For the text-containing cell, return its midpoint in [x, y] coordinate format. 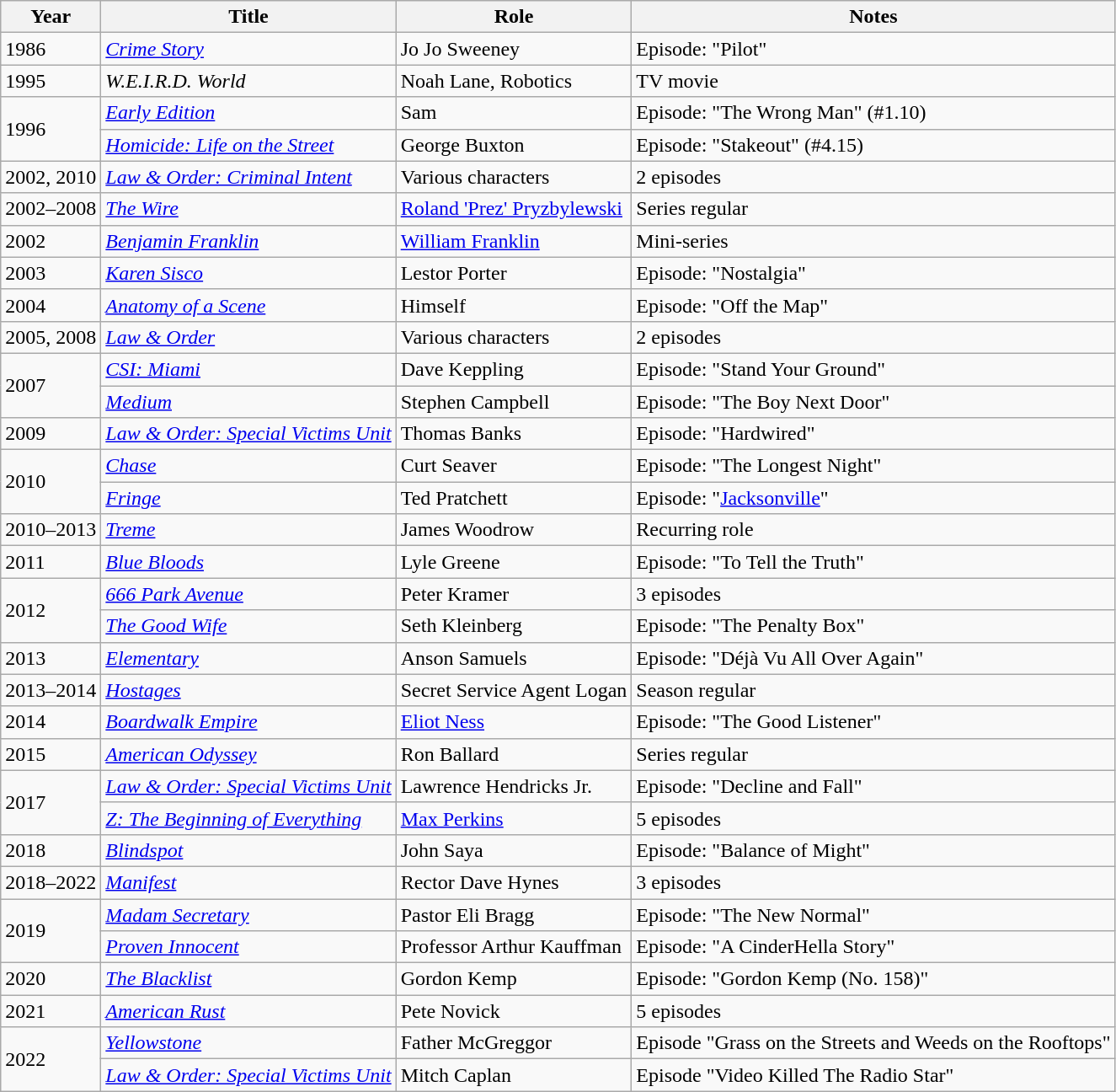
2021 [51, 1011]
Seth Kleinberg [514, 626]
1995 [51, 81]
2015 [51, 754]
2013 [51, 658]
2019 [51, 930]
Boardwalk Empire [248, 722]
Role [514, 17]
1996 [51, 129]
2002, 2010 [51, 177]
Episode: "Pilot" [873, 49]
Mini-series [873, 241]
2017 [51, 802]
John Saya [514, 850]
2022 [51, 1059]
Anson Samuels [514, 658]
Thomas Banks [514, 434]
2011 [51, 562]
Episode: "Off the Map" [873, 305]
Yellowstone [248, 1043]
Anatomy of a Scene [248, 305]
TV movie [873, 81]
Episode: "A CinderHella Story" [873, 947]
American Odyssey [248, 754]
2018 [51, 850]
Episode "Grass on the Streets and Weeds on the Rooftops" [873, 1043]
Episode: "The Boy Next Door" [873, 402]
2005, 2008 [51, 337]
W.E.I.R.D. World [248, 81]
The Blacklist [248, 979]
Year [51, 17]
Ted Pratchett [514, 498]
1986 [51, 49]
Episode: "Jacksonville" [873, 498]
Title [248, 17]
2002–2008 [51, 209]
William Franklin [514, 241]
2012 [51, 610]
666 Park Avenue [248, 594]
Blue Bloods [248, 562]
Season regular [873, 690]
Jo Jo Sweeney [514, 49]
Benjamin Franklin [248, 241]
Peter Kramer [514, 594]
2007 [51, 385]
Karen Sisco [248, 273]
Episode "Video Killed The Radio Star" [873, 1075]
Secret Service Agent Logan [514, 690]
Recurring role [873, 530]
Gordon Kemp [514, 979]
Roland 'Prez' Pryzbylewski [514, 209]
Pastor Eli Bragg [514, 914]
Episode: "The Wrong Man" (#1.10) [873, 113]
2020 [51, 979]
Episode: "Stakeout" (#4.15) [873, 145]
2002 [51, 241]
Law & Order [248, 337]
Elementary [248, 658]
American Rust [248, 1011]
Crime Story [248, 49]
Sam [514, 113]
Madam Secretary [248, 914]
Episode: "Nostalgia" [873, 273]
Curt Seaver [514, 466]
Lestor Porter [514, 273]
Notes [873, 17]
Episode: "To Tell the Truth" [873, 562]
Hostages [248, 690]
The Wire [248, 209]
Pete Novick [514, 1011]
Episode: "Balance of Might" [873, 850]
Law & Order: Criminal Intent [248, 177]
2004 [51, 305]
Proven Innocent [248, 947]
Eliot Ness [514, 722]
Episode: "The New Normal" [873, 914]
2010 [51, 482]
Blindspot [248, 850]
Himself [514, 305]
Episode: "Hardwired" [873, 434]
Medium [248, 402]
Father McGreggor [514, 1043]
Episode: "The Good Listener" [873, 722]
2010–2013 [51, 530]
Mitch Caplan [514, 1075]
James Woodrow [514, 530]
2003 [51, 273]
Z: The Beginning of Everything [248, 818]
Treme [248, 530]
Max Perkins [514, 818]
Dave Keppling [514, 369]
Episode: "The Penalty Box" [873, 626]
Fringe [248, 498]
Lyle Greene [514, 562]
2013–2014 [51, 690]
Ron Ballard [514, 754]
Episode: "The Longest Night" [873, 466]
Lawrence Hendricks Jr. [514, 786]
Episode: "Decline and Fall" [873, 786]
2018–2022 [51, 882]
2014 [51, 722]
Noah Lane, Robotics [514, 81]
Rector Dave Hynes [514, 882]
Episode: "Gordon Kemp (No. 158)" [873, 979]
Chase [248, 466]
Manifest [248, 882]
Homicide: Life on the Street [248, 145]
Early Edition [248, 113]
CSI: Miami [248, 369]
Episode: "Stand Your Ground" [873, 369]
Stephen Campbell [514, 402]
Episode: "Déjà Vu All Over Again" [873, 658]
The Good Wife [248, 626]
2009 [51, 434]
Professor Arthur Kauffman [514, 947]
George Buxton [514, 145]
